Find where the given text appears and provide that cell's center as (X, Y) coordinate. 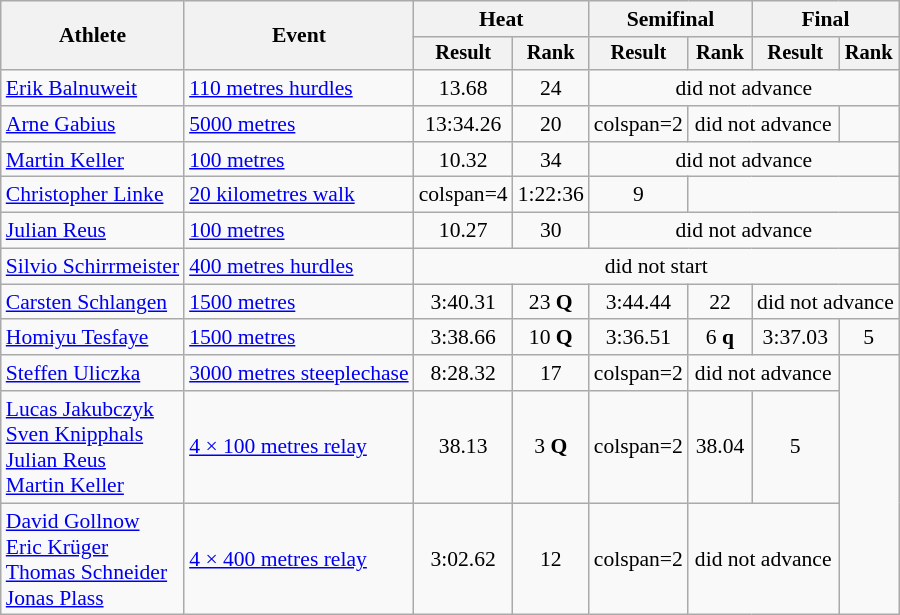
Athlete (92, 36)
4 × 400 metres relay (299, 559)
3:40.31 (464, 302)
Julian Reus (92, 231)
34 (551, 160)
David GollnowEric KrügerThomas SchneiderJonas Plass (92, 559)
3:37.03 (795, 338)
Arne Gabius (92, 124)
Final (826, 19)
Lucas JakubczykSven KnipphalsJulian ReusMartin Keller (92, 447)
3000 metres steeplechase (299, 373)
3 Q (551, 447)
110 metres hurdles (299, 88)
20 kilometres walk (299, 195)
13.68 (464, 88)
Christopher Linke (92, 195)
10.27 (464, 231)
Steffen Uliczka (92, 373)
Silvio Schirrmeister (92, 267)
22 (720, 302)
10.32 (464, 160)
38.04 (720, 447)
24 (551, 88)
400 metres hurdles (299, 267)
Carsten Schlangen (92, 302)
Martin Keller (92, 160)
30 (551, 231)
4 × 100 metres relay (299, 447)
5000 metres (299, 124)
3:36.51 (638, 338)
1:22:36 (551, 195)
3:38.66 (464, 338)
9 (638, 195)
Homiyu Tesfaye (92, 338)
23 Q (551, 302)
3:02.62 (464, 559)
did not start (656, 267)
17 (551, 373)
Heat (502, 19)
3:44.44 (638, 302)
12 (551, 559)
Erik Balnuweit (92, 88)
Semifinal (670, 19)
20 (551, 124)
10 Q (551, 338)
13:34.26 (464, 124)
Event (299, 36)
6 q (720, 338)
colspan=4 (464, 195)
38.13 (464, 447)
8:28.32 (464, 373)
